Find where the given text appears and provide that cell's center as [X, Y] coordinate. 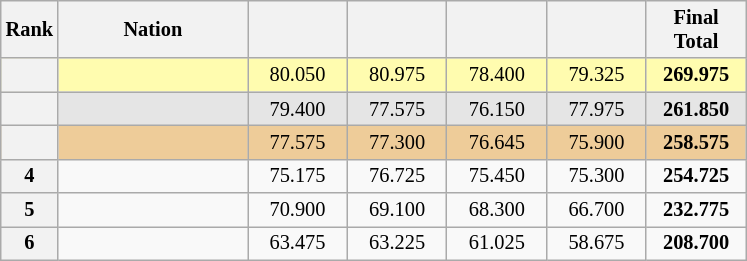
Nation [153, 29]
Rank [30, 29]
208.700 [696, 243]
269.975 [696, 75]
6 [30, 243]
63.475 [298, 243]
63.225 [397, 243]
5 [30, 210]
76.150 [497, 109]
58.675 [597, 243]
79.400 [298, 109]
68.300 [497, 210]
258.575 [696, 142]
78.400 [497, 75]
75.300 [597, 176]
Final Total [696, 29]
232.775 [696, 210]
61.025 [497, 243]
261.850 [696, 109]
80.050 [298, 75]
75.450 [497, 176]
75.175 [298, 176]
77.300 [397, 142]
70.900 [298, 210]
254.725 [696, 176]
80.975 [397, 75]
66.700 [597, 210]
76.725 [397, 176]
69.100 [397, 210]
4 [30, 176]
79.325 [597, 75]
75.900 [597, 142]
77.975 [597, 109]
76.645 [497, 142]
